Determine the (x, y) coordinate at the center of the cell enclosing the given text.  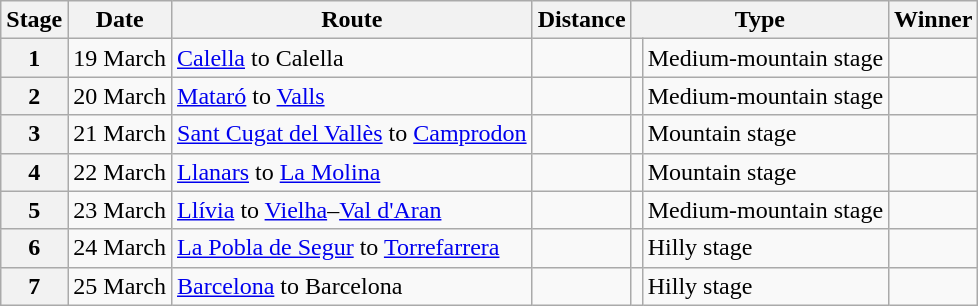
Llanars to La Molina (352, 172)
Type (760, 20)
Sant Cugat del Vallès to Camprodon (352, 134)
Llívia to Vielha–Val d'Aran (352, 210)
Distance (582, 20)
Date (120, 20)
25 March (120, 286)
24 March (120, 248)
6 (34, 248)
5 (34, 210)
Calella to Calella (352, 58)
4 (34, 172)
La Pobla de Segur to Torrefarrera (352, 248)
21 March (120, 134)
Winner (934, 20)
7 (34, 286)
2 (34, 96)
Mataró to Valls (352, 96)
Route (352, 20)
23 March (120, 210)
Stage (34, 20)
22 March (120, 172)
19 March (120, 58)
3 (34, 134)
Barcelona to Barcelona (352, 286)
20 March (120, 96)
1 (34, 58)
